Capture the cell that displays the provided text and extract its (x, y) central coordinate. 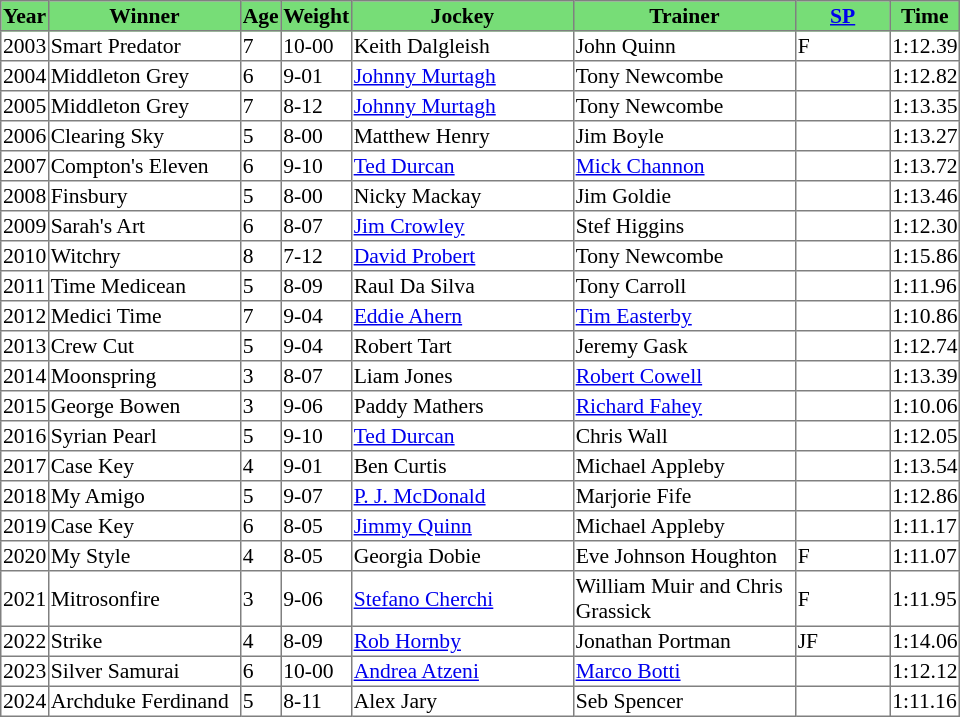
Richard Fahey (684, 406)
David Probert (462, 256)
Jim Goldie (684, 196)
1:12.39 (925, 46)
1:12.12 (925, 671)
Syrian Pearl (144, 436)
1:13.72 (925, 166)
1:12.30 (925, 226)
Jimmy Quinn (462, 526)
John Quinn (684, 46)
1:12.74 (925, 346)
2013 (25, 346)
Seb Spencer (684, 701)
1:15.86 (925, 256)
2024 (25, 701)
Paddy Mathers (462, 406)
8-11 (316, 701)
1:11.96 (925, 286)
2009 (25, 226)
Winner (144, 16)
Andrea Atzeni (462, 671)
Time Medicean (144, 286)
Alex Jary (462, 701)
8-12 (316, 106)
Nicky Mackay (462, 196)
2008 (25, 196)
Mitrosonfire (144, 599)
1:13.27 (925, 136)
2012 (25, 316)
1:12.05 (925, 436)
9-07 (316, 496)
Year (25, 16)
2005 (25, 106)
JF (842, 641)
Tim Easterby (684, 316)
1:11.17 (925, 526)
2014 (25, 376)
Time (925, 16)
Weight (316, 16)
My Style (144, 556)
2019 (25, 526)
2010 (25, 256)
2023 (25, 671)
Age (260, 16)
Clearing Sky (144, 136)
Jeremy Gask (684, 346)
William Muir and Chris Grassick (684, 599)
Mick Channon (684, 166)
1:13.46 (925, 196)
2015 (25, 406)
Matthew Henry (462, 136)
Raul Da Silva (462, 286)
2007 (25, 166)
Eve Johnson Houghton (684, 556)
Rob Hornby (462, 641)
1:13.54 (925, 466)
2006 (25, 136)
Keith Dalgleish (462, 46)
Silver Samurai (144, 671)
Stef Higgins (684, 226)
1:11.16 (925, 701)
Eddie Ahern (462, 316)
Sarah's Art (144, 226)
1:13.39 (925, 376)
Strike (144, 641)
1:11.07 (925, 556)
Jim Crowley (462, 226)
2022 (25, 641)
Georgia Dobie (462, 556)
2011 (25, 286)
Moonspring (144, 376)
1:11.95 (925, 599)
Archduke Ferdinand (144, 701)
2003 (25, 46)
8 (260, 256)
SP (842, 16)
1:10.06 (925, 406)
Witchry (144, 256)
2020 (25, 556)
Finsbury (144, 196)
Jockey (462, 16)
My Amigo (144, 496)
Ben Curtis (462, 466)
Trainer (684, 16)
P. J. McDonald (462, 496)
1:13.35 (925, 106)
Robert Cowell (684, 376)
Marco Botti (684, 671)
Marjorie Fife (684, 496)
1:12.86 (925, 496)
2018 (25, 496)
2021 (25, 599)
Smart Predator (144, 46)
2016 (25, 436)
7-12 (316, 256)
Jim Boyle (684, 136)
Compton's Eleven (144, 166)
1:14.06 (925, 641)
2004 (25, 76)
Liam Jones (462, 376)
1:12.82 (925, 76)
Jonathan Portman (684, 641)
Chris Wall (684, 436)
Stefano Cherchi (462, 599)
Medici Time (144, 316)
1:10.86 (925, 316)
Crew Cut (144, 346)
2017 (25, 466)
Robert Tart (462, 346)
George Bowen (144, 406)
Tony Carroll (684, 286)
